Capture the cell that displays the provided text and extract its (X, Y) central coordinate. 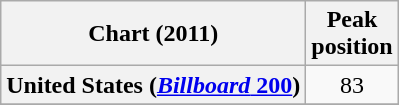
Peakposition (352, 34)
Chart (2011) (154, 34)
83 (352, 85)
United States (Billboard 200) (154, 85)
